Return the (x, y) coordinate for the center point of the cell that contains the specified text.  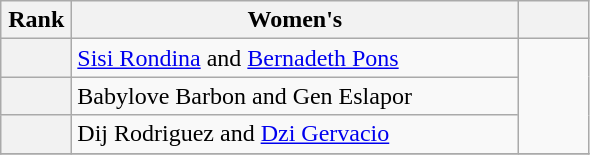
Babylove Barbon and Gen Eslapor (295, 96)
Women's (295, 20)
Rank (36, 20)
Sisi Rondina and Bernadeth Pons (295, 58)
Dij Rodriguez and Dzi Gervacio (295, 134)
